Find where the given text appears and provide that cell's center as (X, Y) coordinate. 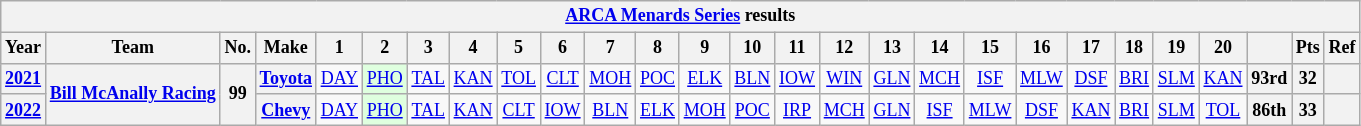
No. (238, 48)
4 (473, 48)
7 (610, 48)
WIN (844, 78)
3 (428, 48)
14 (940, 48)
17 (1091, 48)
86th (1270, 110)
Chevy (286, 110)
Make (286, 48)
10 (752, 48)
IRP (798, 110)
8 (658, 48)
5 (518, 48)
2021 (24, 78)
93rd (1270, 78)
32 (1308, 78)
Ref (1342, 48)
Pts (1308, 48)
ARCA Menards Series results (680, 16)
15 (990, 48)
Bill McAnally Racing (132, 94)
11 (798, 48)
9 (704, 48)
13 (892, 48)
18 (1134, 48)
19 (1176, 48)
16 (1042, 48)
1 (339, 48)
2 (384, 48)
33 (1308, 110)
Year (24, 48)
6 (562, 48)
20 (1223, 48)
12 (844, 48)
99 (238, 94)
2022 (24, 110)
Toyota (286, 78)
Team (132, 48)
